For the text-containing cell, return its midpoint in (x, y) coordinate format. 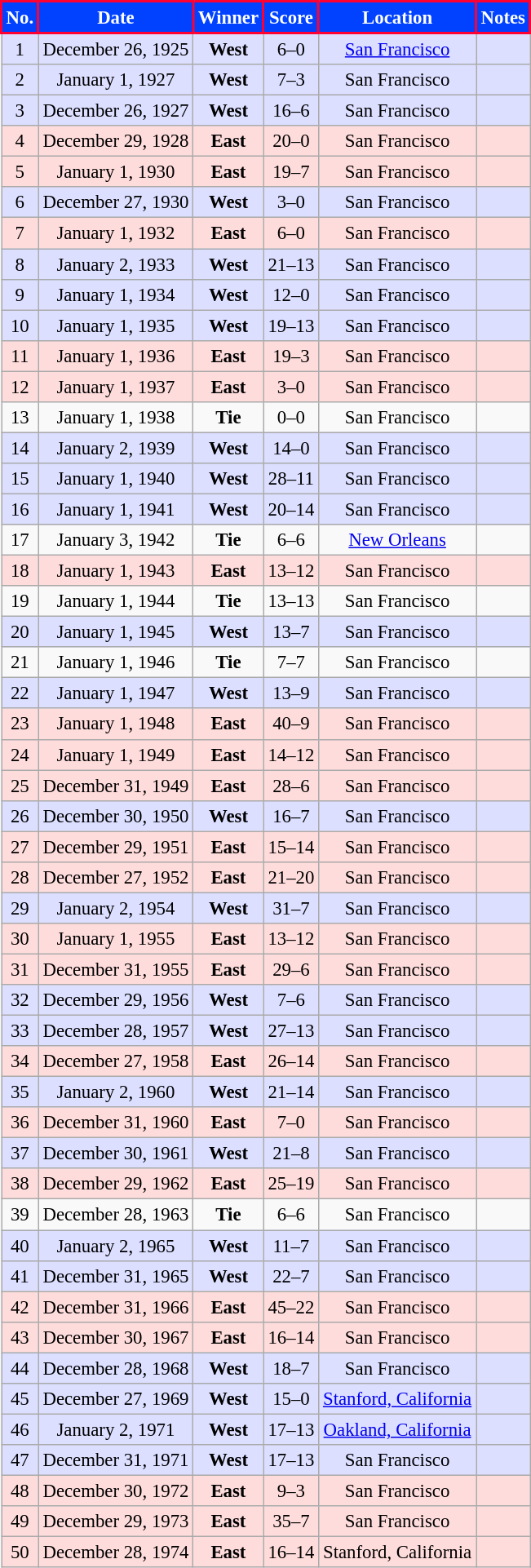
16–6 (291, 111)
7 (20, 233)
39 (20, 1215)
January 2, 1960 (116, 1092)
25 (20, 786)
21 (20, 662)
37 (20, 1154)
January 1, 1936 (116, 356)
December 29, 1956 (116, 1000)
January 1, 1935 (116, 326)
3 (20, 111)
Date (116, 18)
6 (20, 203)
7–7 (291, 662)
23 (20, 724)
22–7 (291, 1276)
11 (20, 356)
28–11 (291, 479)
December 28, 1957 (116, 1031)
December 30, 1961 (116, 1154)
34 (20, 1061)
35–7 (291, 1521)
20–14 (291, 509)
31 (20, 969)
December 27, 1952 (116, 878)
December 27, 1930 (116, 203)
14–12 (291, 755)
January 1, 1930 (116, 172)
January 2, 1965 (116, 1246)
January 1, 1943 (116, 571)
January 1, 1955 (116, 939)
January 1, 1937 (116, 387)
13 (20, 418)
20–0 (291, 141)
19 (20, 601)
10 (20, 326)
January 1, 1940 (116, 479)
January 3, 1942 (116, 540)
Winner (228, 18)
11–7 (291, 1246)
4 (20, 141)
42 (20, 1307)
December 27, 1969 (116, 1399)
January 2, 1939 (116, 448)
43 (20, 1337)
January 1, 1947 (116, 693)
40 (20, 1246)
January 1, 1938 (116, 418)
1 (20, 49)
21–20 (291, 878)
December 26, 1927 (116, 111)
45–22 (291, 1307)
December 29, 1928 (116, 141)
0–0 (291, 418)
48 (20, 1490)
45 (20, 1399)
21–14 (291, 1092)
Oakland, California (398, 1429)
33 (20, 1031)
41 (20, 1276)
30 (20, 939)
January 1, 1941 (116, 509)
46 (20, 1429)
16–7 (291, 816)
January 2, 1933 (116, 264)
21–13 (291, 264)
15–0 (291, 1399)
December 27, 1958 (116, 1061)
27 (20, 847)
50 (20, 1552)
14–0 (291, 448)
7–0 (291, 1123)
New Orleans (398, 540)
January 1, 1945 (116, 632)
December 30, 1950 (116, 816)
7–3 (291, 80)
January 2, 1954 (116, 908)
16 (20, 509)
January 1, 1948 (116, 724)
December 28, 1974 (116, 1552)
December 28, 1968 (116, 1368)
14 (20, 448)
19–7 (291, 172)
January 1, 1934 (116, 295)
9 (20, 295)
29–6 (291, 969)
47 (20, 1460)
21–8 (291, 1154)
28 (20, 878)
26 (20, 816)
December 31, 1965 (116, 1276)
40–9 (291, 724)
7–6 (291, 1000)
13–9 (291, 693)
Score (291, 18)
December 30, 1967 (116, 1337)
December 31, 1955 (116, 969)
January 1, 1949 (116, 755)
December 31, 1960 (116, 1123)
No. (20, 18)
12–0 (291, 295)
19–13 (291, 326)
December 29, 1951 (116, 847)
January 1, 1946 (116, 662)
13–13 (291, 601)
January 2, 1971 (116, 1429)
18 (20, 571)
December 28, 1963 (116, 1215)
January 1, 1927 (116, 80)
25–19 (291, 1184)
January 1, 1944 (116, 601)
26–14 (291, 1061)
22 (20, 693)
13–7 (291, 632)
December 26, 1925 (116, 49)
20 (20, 632)
18–7 (291, 1368)
28–6 (291, 786)
Notes (504, 18)
15 (20, 479)
36 (20, 1123)
December 29, 1962 (116, 1184)
December 30, 1972 (116, 1490)
44 (20, 1368)
8 (20, 264)
12 (20, 387)
5 (20, 172)
December 29, 1973 (116, 1521)
15–14 (291, 847)
31–7 (291, 908)
38 (20, 1184)
27–13 (291, 1031)
2 (20, 80)
24 (20, 755)
9–3 (291, 1490)
29 (20, 908)
49 (20, 1521)
32 (20, 1000)
December 31, 1971 (116, 1460)
Location (398, 18)
January 1, 1932 (116, 233)
December 31, 1949 (116, 786)
17 (20, 540)
35 (20, 1092)
December 31, 1966 (116, 1307)
19–3 (291, 356)
